Provide the [x, y] coordinate of the cell's center where the given text is located.  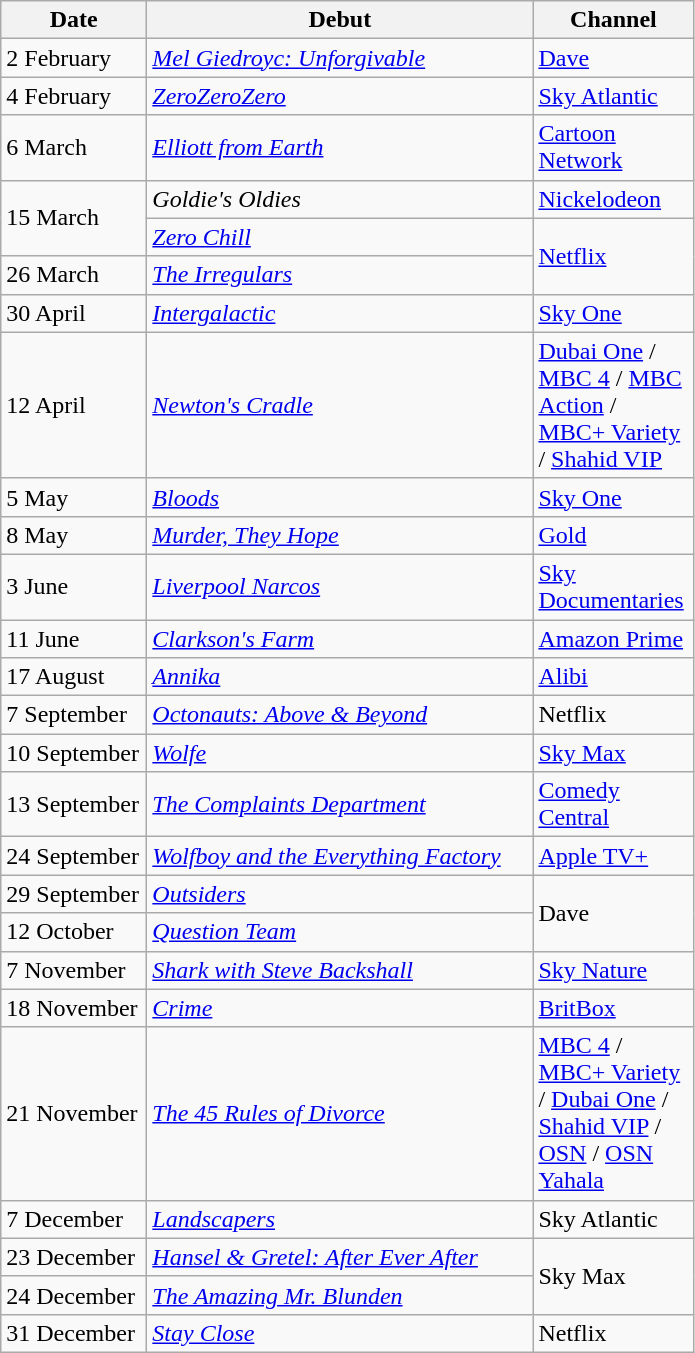
26 March [74, 275]
Clarkson's Farm [340, 639]
Crime [340, 1008]
7 November [74, 970]
5 May [74, 497]
Murder, They Hope [340, 535]
Debut [340, 20]
8 May [74, 535]
29 September [74, 894]
7 December [74, 1219]
Cartoon Network [614, 148]
The Complaints Department [340, 804]
The Irregulars [340, 275]
Alibi [614, 677]
Sky Nature [614, 970]
Gold [614, 535]
MBC 4 / MBC+ Variety / Dubai One / Shahid VIP / OSN / OSN Yahala [614, 1114]
12 October [74, 932]
13 September [74, 804]
Newton's Cradle [340, 405]
Date [74, 20]
Question Team [340, 932]
21 November [74, 1114]
18 November [74, 1008]
Mel Giedroyc: Unforgivable [340, 58]
11 June [74, 639]
31 December [74, 1333]
Liverpool Narcos [340, 586]
Hansel & Gretel: After Ever After [340, 1257]
Elliott from Earth [340, 148]
10 September [74, 753]
ZeroZeroZero [340, 96]
Wolfe [340, 753]
Amazon Prime [614, 639]
Outsiders [340, 894]
Intergalactic [340, 313]
3 June [74, 586]
6 March [74, 148]
Octonauts: Above & Beyond [340, 715]
Apple TV+ [614, 856]
23 December [74, 1257]
17 August [74, 677]
7 September [74, 715]
Zero Chill [340, 237]
Comedy Central [614, 804]
Bloods [340, 497]
Nickelodeon [614, 199]
Channel [614, 20]
30 April [74, 313]
Goldie's Oldies [340, 199]
15 March [74, 218]
Dubai One / MBC 4 / MBC Action / MBC+ Variety / Shahid VIP [614, 405]
Landscapers [340, 1219]
Shark with Steve Backshall [340, 970]
Annika [340, 677]
24 September [74, 856]
The 45 Rules of Divorce [340, 1114]
2 February [74, 58]
24 December [74, 1295]
12 April [74, 405]
BritBox [614, 1008]
The Amazing Mr. Blunden [340, 1295]
Stay Close [340, 1333]
Wolfboy and the Everything Factory [340, 856]
Sky Documentaries [614, 586]
4 February [74, 96]
